Extract the (x, y) coordinate from the center of the cell holding the provided text.  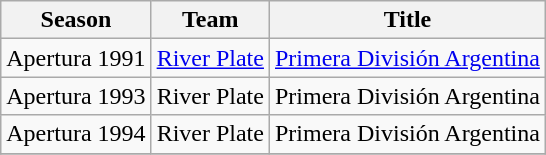
Apertura 1994 (76, 134)
Team (210, 20)
Apertura 1993 (76, 96)
Season (76, 20)
Apertura 1991 (76, 58)
Title (407, 20)
